Return the (x, y) coordinate for the center point of the cell that contains the specified text.  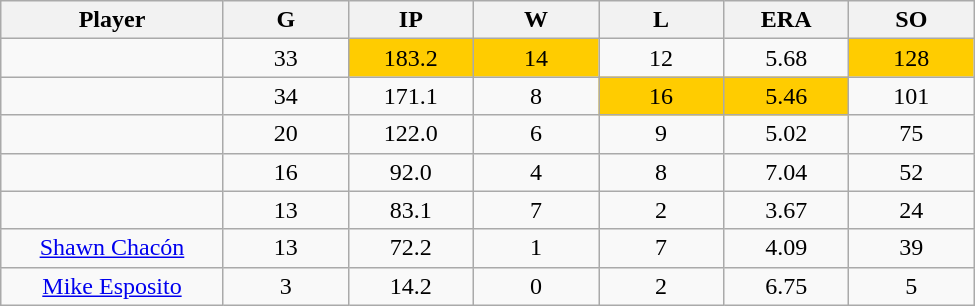
33 (286, 58)
92.0 (410, 172)
12 (662, 58)
34 (286, 96)
14 (536, 58)
7.04 (786, 172)
171.1 (410, 96)
6 (536, 134)
128 (912, 58)
52 (912, 172)
83.1 (410, 210)
0 (536, 286)
5.02 (786, 134)
72.2 (410, 248)
5 (912, 286)
IP (410, 20)
Shawn Chacón (112, 248)
Mike Esposito (112, 286)
5.68 (786, 58)
20 (286, 134)
SO (912, 20)
183.2 (410, 58)
4 (536, 172)
6.75 (786, 286)
39 (912, 248)
3 (286, 286)
5.46 (786, 96)
Player (112, 20)
1 (536, 248)
3.67 (786, 210)
W (536, 20)
G (286, 20)
9 (662, 134)
75 (912, 134)
101 (912, 96)
122.0 (410, 134)
4.09 (786, 248)
14.2 (410, 286)
ERA (786, 20)
24 (912, 210)
L (662, 20)
